Find where the given text appears and provide that cell's center as (X, Y) coordinate. 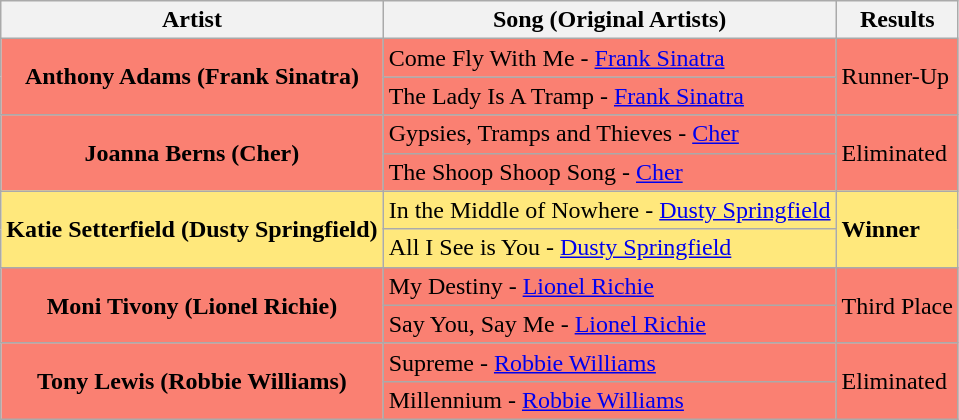
Moni Tivony (Lionel Richie) (192, 305)
Tony Lewis (Robbie Williams) (192, 381)
Song (Original Artists) (610, 20)
In the Middle of Nowhere - Dusty Springfield (610, 210)
Supreme - Robbie Williams (610, 362)
Results (897, 20)
The Shoop Shoop Song - Cher (610, 172)
All I See is You - Dusty Springfield (610, 248)
Come Fly With Me - Frank Sinatra (610, 58)
Winner (897, 229)
Say You, Say Me - Lionel Richie (610, 324)
Katie Setterfield (Dusty Springfield) (192, 229)
Runner-Up (897, 77)
Artist (192, 20)
Joanna Berns (Cher) (192, 153)
Gypsies, Tramps and Thieves - Cher (610, 134)
The Lady Is A Tramp - Frank Sinatra (610, 96)
My Destiny - Lionel Richie (610, 286)
Third Place (897, 305)
Anthony Adams (Frank Sinatra) (192, 77)
Millennium - Robbie Williams (610, 400)
